Pinpoint the cell where the given text exists, returning its [x, y] midpoint coordinate. 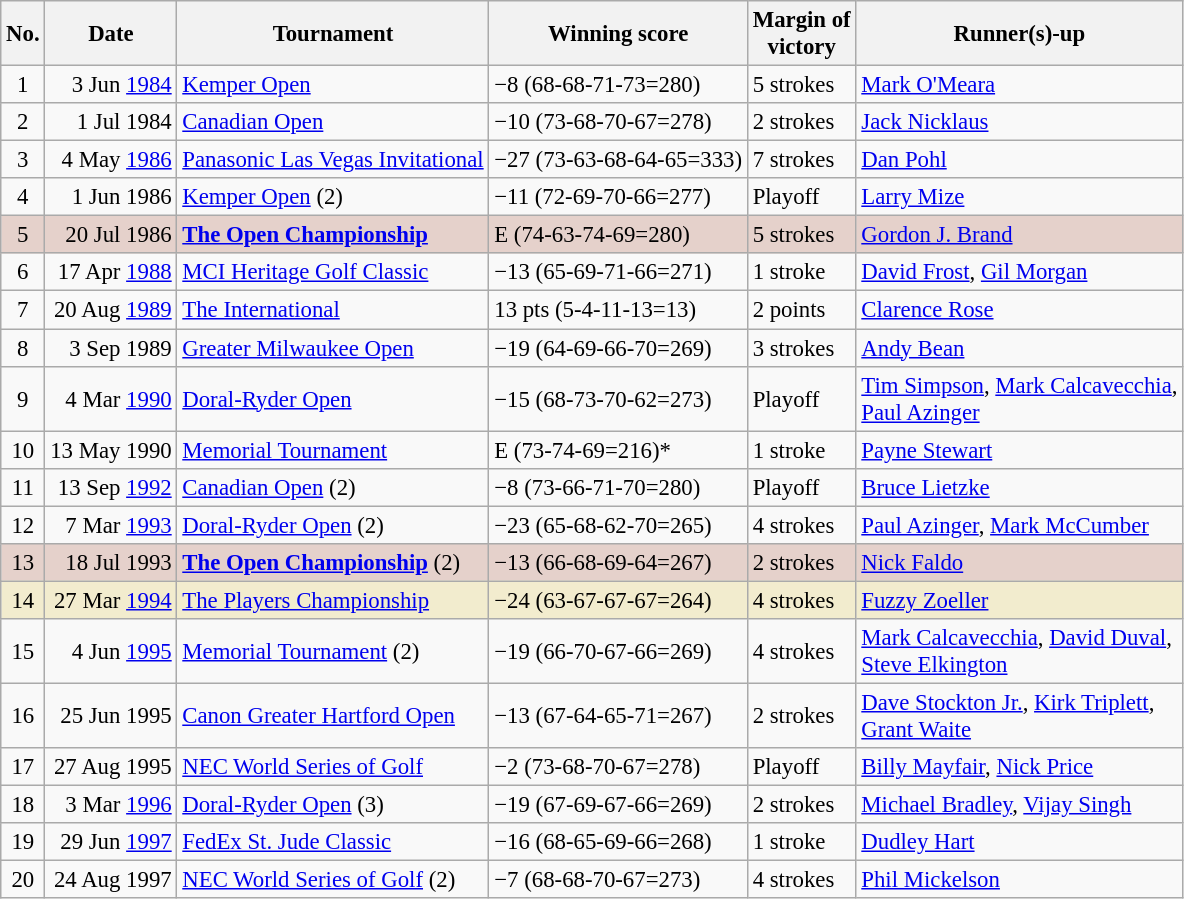
19 [23, 842]
The International [333, 310]
15 [23, 652]
Greater Milwaukee Open [333, 348]
FedEx St. Jude Classic [333, 842]
4 [23, 197]
The Players Championship [333, 600]
11 [23, 487]
Michael Bradley, Vijay Singh [1020, 805]
Doral-Ryder Open [333, 398]
4 May 1986 [111, 160]
Tournament [333, 34]
29 Jun 1997 [111, 842]
1 Jun 1986 [111, 197]
−27 (73-63-68-64-65=333) [618, 160]
7 strokes [802, 160]
3 Jun 1984 [111, 85]
3 strokes [802, 348]
8 [23, 348]
Nick Faldo [1020, 563]
3 Mar 1996 [111, 805]
NEC World Series of Golf (2) [333, 880]
Memorial Tournament [333, 450]
13 [23, 563]
Canadian Open (2) [333, 487]
12 [23, 525]
9 [23, 398]
Kemper Open (2) [333, 197]
−16 (68-65-69-66=268) [618, 842]
3 [23, 160]
13 May 1990 [111, 450]
E (74-63-74-69=280) [618, 235]
No. [23, 34]
Memorial Tournament (2) [333, 652]
−7 (68-68-70-67=273) [618, 880]
20 Aug 1989 [111, 310]
Dave Stockton Jr., Kirk Triplett, Grant Waite [1020, 716]
−24 (63-67-67-67=264) [618, 600]
16 [23, 716]
7 [23, 310]
27 Aug 1995 [111, 767]
Larry Mize [1020, 197]
Gordon J. Brand [1020, 235]
Panasonic Las Vegas Invitational [333, 160]
−13 (66-68-69-64=267) [618, 563]
20 [23, 880]
Doral-Ryder Open (2) [333, 525]
−10 (73-68-70-67=278) [618, 122]
−8 (73-66-71-70=280) [618, 487]
20 Jul 1986 [111, 235]
4 Mar 1990 [111, 398]
Canon Greater Hartford Open [333, 716]
18 [23, 805]
Date [111, 34]
Jack Nicklaus [1020, 122]
5 [23, 235]
−19 (66-70-67-66=269) [618, 652]
−19 (64-69-66-70=269) [618, 348]
Clarence Rose [1020, 310]
Bruce Lietzke [1020, 487]
Winning score [618, 34]
7 Mar 1993 [111, 525]
25 Jun 1995 [111, 716]
Paul Azinger, Mark McCumber [1020, 525]
−2 (73-68-70-67=278) [618, 767]
2 [23, 122]
−23 (65-68-62-70=265) [618, 525]
24 Aug 1997 [111, 880]
−15 (68-73-70-62=273) [618, 398]
Fuzzy Zoeller [1020, 600]
Andy Bean [1020, 348]
2 points [802, 310]
Mark Calcavecchia, David Duval, Steve Elkington [1020, 652]
The Open Championship [333, 235]
Runner(s)-up [1020, 34]
Payne Stewart [1020, 450]
Margin ofvictory [802, 34]
Billy Mayfair, Nick Price [1020, 767]
4 Jun 1995 [111, 652]
17 [23, 767]
E (73-74-69=216)* [618, 450]
Phil Mickelson [1020, 880]
Canadian Open [333, 122]
14 [23, 600]
1 [23, 85]
13 Sep 1992 [111, 487]
Mark O'Meara [1020, 85]
Tim Simpson, Mark Calcavecchia, Paul Azinger [1020, 398]
Doral-Ryder Open (3) [333, 805]
MCI Heritage Golf Classic [333, 273]
17 Apr 1988 [111, 273]
Dan Pohl [1020, 160]
NEC World Series of Golf [333, 767]
−13 (67-64-65-71=267) [618, 716]
6 [23, 273]
−8 (68-68-71-73=280) [618, 85]
−19 (67-69-67-66=269) [618, 805]
10 [23, 450]
Kemper Open [333, 85]
Dudley Hart [1020, 842]
1 Jul 1984 [111, 122]
27 Mar 1994 [111, 600]
The Open Championship (2) [333, 563]
18 Jul 1993 [111, 563]
David Frost, Gil Morgan [1020, 273]
3 Sep 1989 [111, 348]
−11 (72-69-70-66=277) [618, 197]
13 pts (5-4-11-13=13) [618, 310]
−13 (65-69-71-66=271) [618, 273]
